Capture the cell that displays the provided text and extract its [x, y] central coordinate. 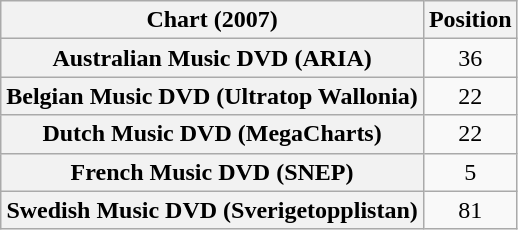
Chart (2007) [212, 20]
Dutch Music DVD (MegaCharts) [212, 134]
5 [470, 172]
Position [470, 20]
French Music DVD (SNEP) [212, 172]
81 [470, 210]
Australian Music DVD (ARIA) [212, 58]
36 [470, 58]
Belgian Music DVD (Ultratop Wallonia) [212, 96]
Swedish Music DVD (Sverigetopplistan) [212, 210]
